Return [X, Y] of the center of cell containing provided text 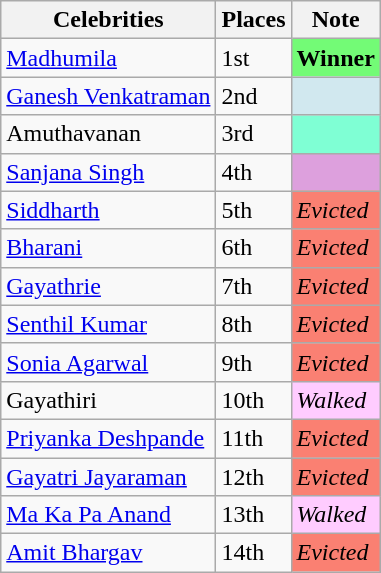
9th [254, 362]
Ganesh Venkatraman [108, 96]
1st [254, 58]
Ma Ka Pa Anand [108, 515]
5th [254, 210]
2nd [254, 96]
Places [254, 20]
Priyanka Deshpande [108, 438]
Siddharth [108, 210]
Gayathiri [108, 400]
Madhumila [108, 58]
Gayathrie [108, 286]
4th [254, 172]
11th [254, 438]
14th [254, 553]
Sonia Agarwal [108, 362]
Sanjana Singh [108, 172]
Note [336, 20]
Amit Bhargav [108, 553]
Bharani [108, 248]
Winner [336, 58]
12th [254, 477]
13th [254, 515]
Celebrities [108, 20]
3rd [254, 134]
Senthil Kumar [108, 324]
Gayatri Jayaraman [108, 477]
7th [254, 286]
Amuthavanan [108, 134]
6th [254, 248]
8th [254, 324]
10th [254, 400]
